Pinpoint the cell where the given text exists, returning its [x, y] midpoint coordinate. 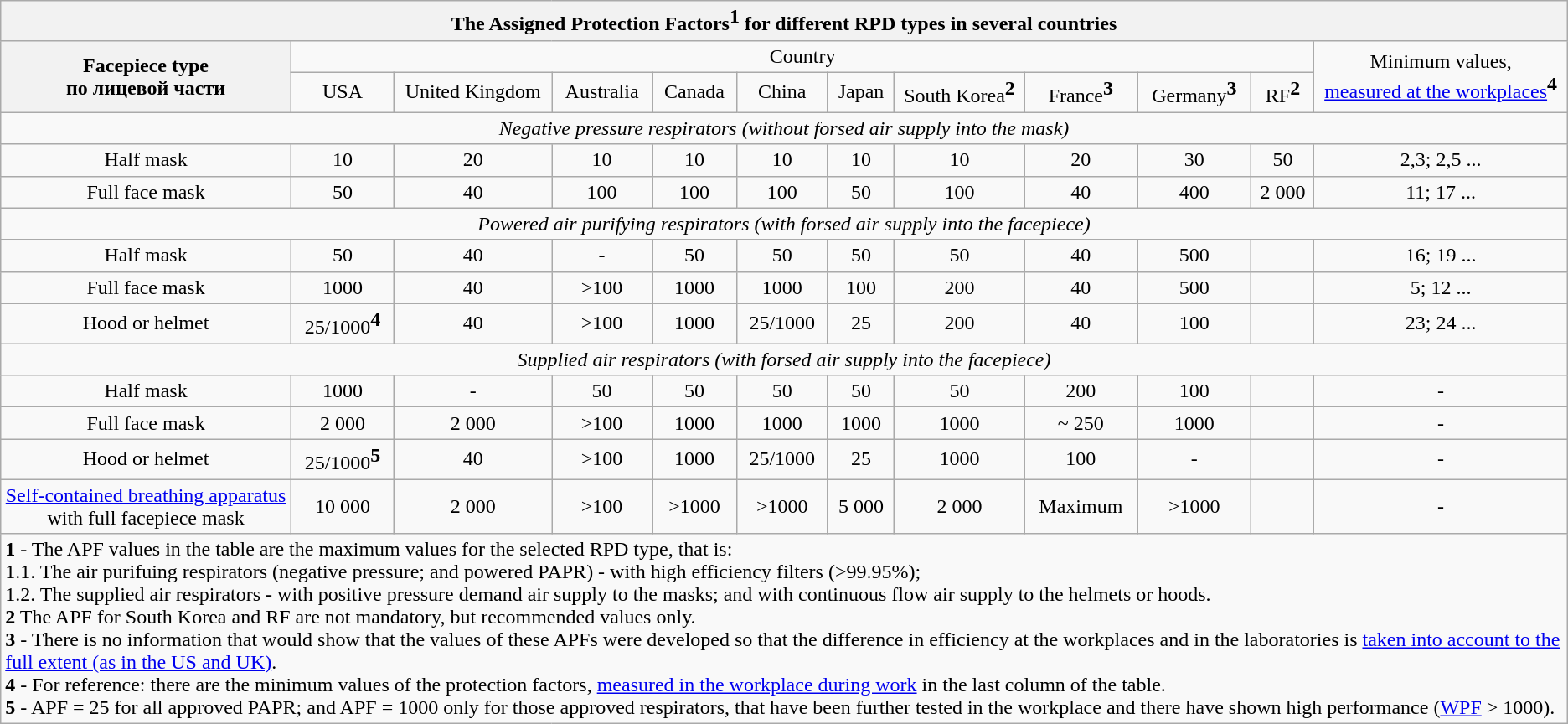
5; 12 ... [1441, 287]
Japan [861, 92]
Germany3 [1194, 92]
2,3; 2,5 ... [1441, 160]
RF2 [1283, 92]
Canada [695, 92]
The Assigned Protection Factors1 for different RPD types in several countries [784, 21]
Self-contained breathing apparatuswith full facepiece mask [146, 506]
16; 19 ... [1441, 256]
23; 24 ... [1441, 323]
France3 [1081, 92]
~ 250 [1081, 423]
5 000 [861, 506]
Powered air purifying respirators (with forsed air supply into the facepiece) [784, 224]
30 [1194, 160]
Maximum [1081, 506]
Supplied air respirators (with forsed air supply into the facepiece) [784, 359]
10 000 [342, 506]
USA [342, 92]
Country [802, 56]
Minimum values,measured at the workplaces4 [1441, 76]
China [782, 92]
Australia [602, 92]
400 [1194, 192]
25/10004 [342, 323]
25/10005 [342, 459]
Negative pressure respirators (without forsed air supply into the mask) [784, 128]
United Kingdom [473, 92]
Facepiece typeпо лицевой части [146, 76]
South Korea2 [960, 92]
11; 17 ... [1441, 192]
